Scan for the cell matching the given text and deliver its [x, y] coordinate at center. 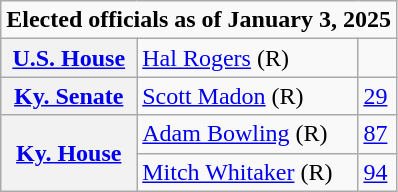
94 [378, 172]
29 [378, 96]
Elected officials as of January 3, 2025 [199, 20]
Ky. House [69, 153]
Scott Madon (R) [248, 96]
Ky. Senate [69, 96]
87 [378, 134]
Adam Bowling (R) [248, 134]
U.S. House [69, 58]
Hal Rogers (R) [248, 58]
Mitch Whitaker (R) [248, 172]
